Provide the [x, y] coordinate of the cell's center where the given text is located.  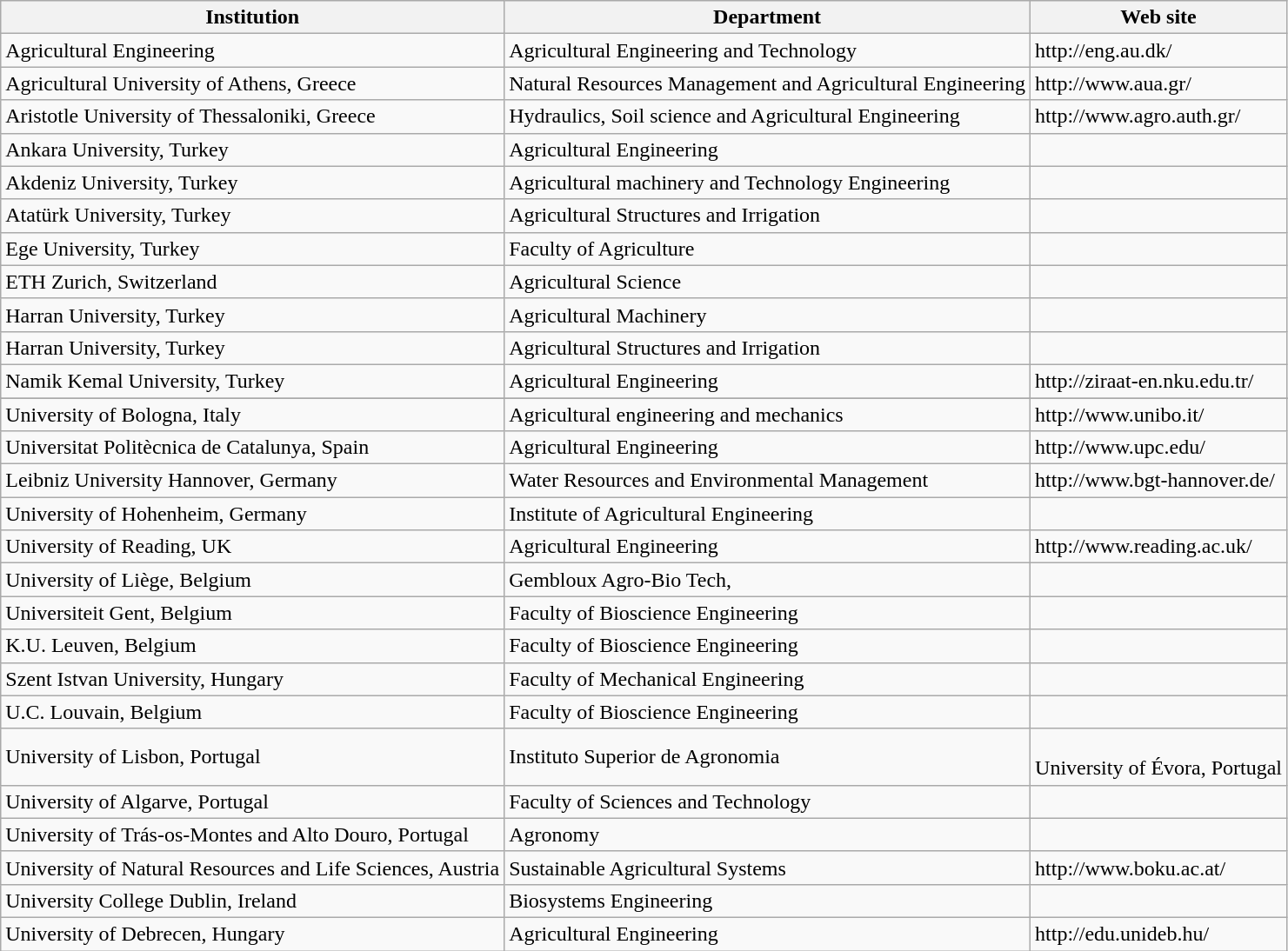
http://www.bgt-hannover.de/ [1158, 481]
Biosystems Engineering [767, 901]
Agricultural Machinery [767, 315]
http://www.unibo.it/ [1158, 415]
http://eng.au.dk/ [1158, 50]
http://ziraat-en.nku.edu.tr/ [1158, 381]
Agricultural Science [767, 282]
ETH Zurich, Switzerland [252, 282]
http://www.upc.edu/ [1158, 448]
University of Reading, UK [252, 547]
University of Debrecen, Hungary [252, 934]
University of Lisbon, Portugal [252, 756]
University of Évora, Portugal [1158, 756]
Faculty of Sciences and Technology [767, 801]
University of Liège, Belgium [252, 580]
Leibniz University Hannover, Germany [252, 481]
http://www.agro.auth.gr/ [1158, 116]
Atatürk University, Turkey [252, 216]
Sustainable Agricultural Systems [767, 868]
Institute of Agricultural Engineering [767, 514]
University of Bologna, Italy [252, 415]
Universiteit Gent, Belgium [252, 613]
Akdeniz University, Turkey [252, 183]
Agricultural machinery and Technology Engineering [767, 183]
U.C. Louvain, Belgium [252, 712]
http://www.boku.ac.at/ [1158, 868]
University of Algarve, Portugal [252, 801]
K.U. Leuven, Belgium [252, 646]
http://edu.unideb.hu/ [1158, 934]
http://www.aua.gr/ [1158, 83]
University of Trás-os-Montes and Alto Douro, Portugal [252, 835]
Gembloux Agro-Bio Tech, [767, 580]
University of Hohenheim, Germany [252, 514]
Agricultural Engineering and Technology [767, 50]
Faculty of Mechanical Engineering [767, 679]
Ankara University, Turkey [252, 150]
http://www.reading.ac.uk/ [1158, 547]
University of Natural Resources and Life Sciences, Austria [252, 868]
University College Dublin, Ireland [252, 901]
Web site [1158, 17]
Water Resources and Environmental Management [767, 481]
Natural Resources Management and Agricultural Engineering [767, 83]
Namik Kemal University, Turkey [252, 381]
Hydraulics, Soil science and Agricultural Engineering [767, 116]
Agronomy [767, 835]
Agricultural University of Athens, Greece [252, 83]
Instituto Superior de Agronomia [767, 756]
Faculty of Agriculture [767, 249]
Agricultural engineering and mechanics [767, 415]
Department [767, 17]
Aristotle University of Thessaloniki, Greece [252, 116]
Institution [252, 17]
Universitat Politècnica de Catalunya, Spain [252, 448]
Szent Istvan University, Hungary [252, 679]
Ege University, Turkey [252, 249]
